From the cell containing the given text, extract its center point as [x, y] coordinate. 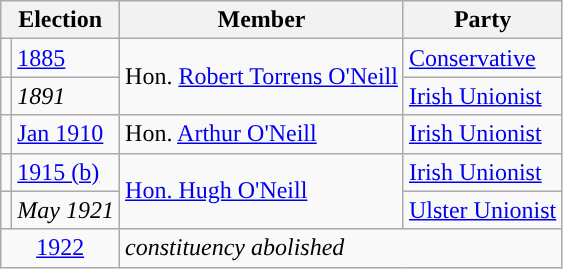
Conservative [482, 58]
1915 (b) [66, 172]
Member [262, 20]
Hon. Robert Torrens O'Neill [262, 77]
Election [60, 20]
1885 [66, 58]
1891 [66, 96]
Hon. Arthur O'Neill [262, 134]
Ulster Unionist [482, 210]
Jan 1910 [66, 134]
constituency abolished [341, 248]
1922 [60, 248]
Hon. Hugh O'Neill [262, 191]
Party [482, 20]
May 1921 [66, 210]
